Identify which cell holds the provided text, then report its [X, Y] central coordinate. 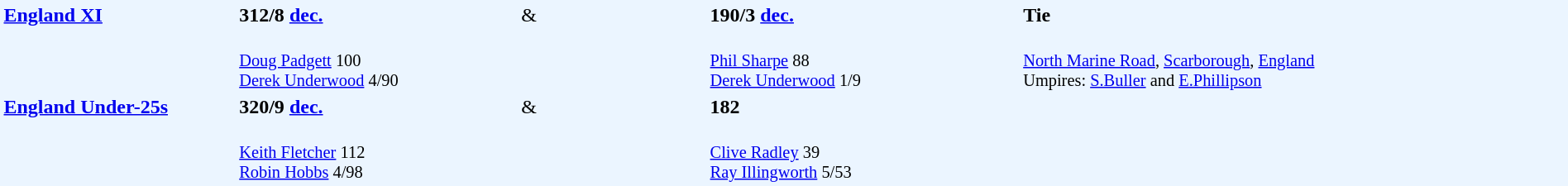
312/8 dec. [378, 15]
Phil Sharpe 88 Derek Underwood 1/9 [864, 61]
182 [864, 107]
Keith Fletcher 112 Robin Hobbs 4/98 [378, 152]
Doug Padgett 100 Derek Underwood 4/90 [378, 61]
320/9 dec. [378, 107]
190/3 dec. [864, 15]
North Marine Road, Scarborough, England Umpires: S.Buller and E.Phillipson [1293, 107]
England Under-25s [119, 139]
Clive Radley 39 Ray Illingworth 5/53 [864, 152]
England XI [119, 47]
Tie [1293, 15]
